Locate the cell with the specified text and output its [x, y] center coordinate. 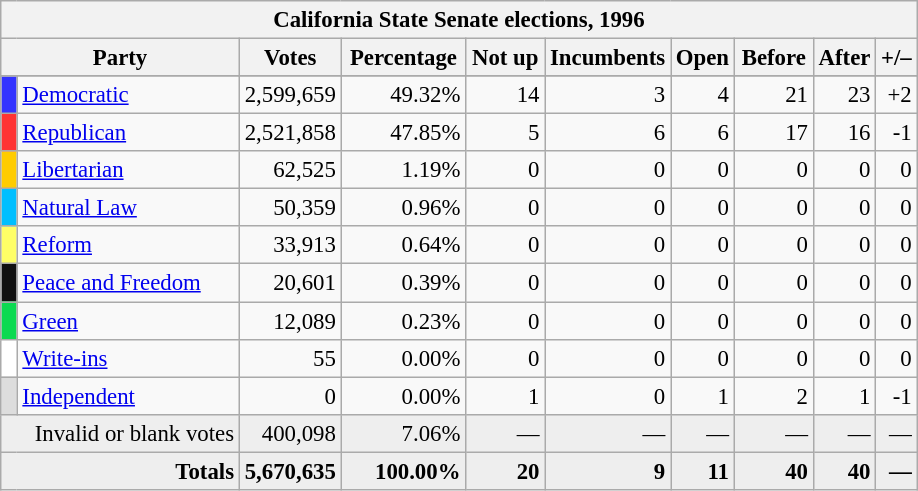
14 [506, 95]
9 [608, 471]
Open [703, 58]
12,089 [290, 321]
Invalid or blank votes [120, 433]
Party [120, 58]
0.64% [404, 245]
Republican [128, 133]
5 [506, 133]
23 [844, 95]
47.85% [404, 133]
0.96% [404, 208]
Democratic [128, 95]
Independent [128, 396]
Libertarian [128, 170]
2 [774, 396]
17 [774, 133]
50,359 [290, 208]
100.00% [404, 471]
0.39% [404, 283]
62,525 [290, 170]
0.23% [404, 321]
Not up [506, 58]
1.19% [404, 170]
Before [774, 58]
Incumbents [608, 58]
5,670,635 [290, 471]
21 [774, 95]
7.06% [404, 433]
Natural Law [128, 208]
20 [506, 471]
After [844, 58]
+2 [896, 95]
55 [290, 358]
400,098 [290, 433]
2,599,659 [290, 95]
+/– [896, 58]
Write-ins [128, 358]
3 [608, 95]
Percentage [404, 58]
11 [703, 471]
4 [703, 95]
Reform [128, 245]
49.32% [404, 95]
Green [128, 321]
16 [844, 133]
20,601 [290, 283]
Peace and Freedom [128, 283]
33,913 [290, 245]
Totals [120, 471]
2,521,858 [290, 133]
California State Senate elections, 1996 [459, 20]
Votes [290, 58]
